Detect which cell encompasses the target text, then output its [x, y] center coordinate. 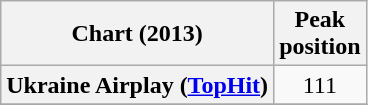
Ukraine Airplay (TopHit) [138, 85]
Peakposition [320, 34]
Chart (2013) [138, 34]
111 [320, 85]
